Determine the (x, y) coordinate at the center of the cell enclosing the given text.  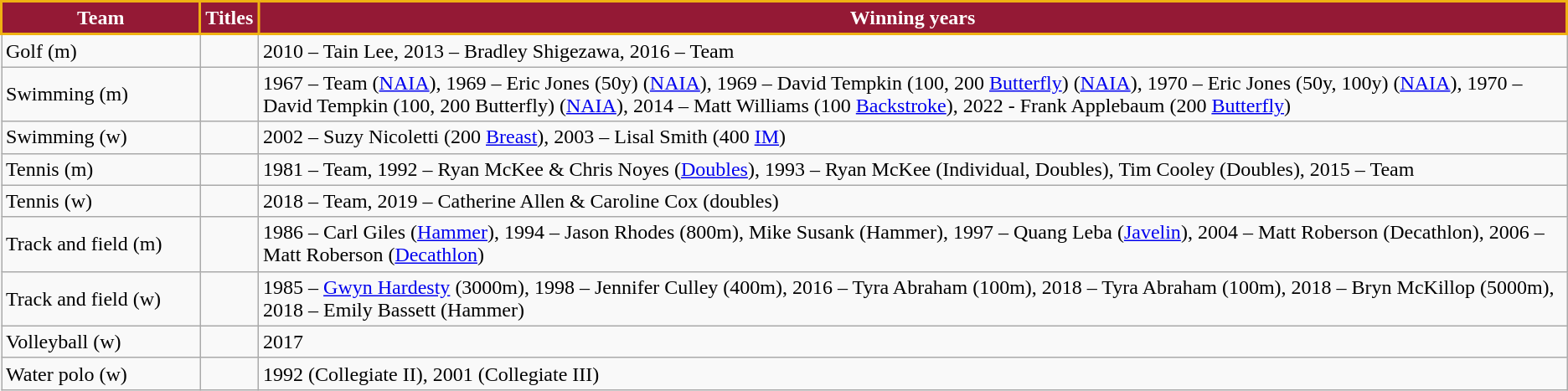
2017 (913, 342)
Water polo (w) (101, 373)
Winning years (913, 18)
1981 – Team, 1992 – Ryan McKee & Chris Noyes (Doubles), 1993 – Ryan McKee (Individual, Doubles), Tim Cooley (Doubles), 2015 – Team (913, 169)
Track and field (w) (101, 298)
Volleyball (w) (101, 342)
Swimming (w) (101, 137)
Tennis (m) (101, 169)
1992 (Collegiate II), 2001 (Collegiate III) (913, 373)
Golf (m) (101, 50)
Tennis (w) (101, 201)
2002 – Suzy Nicoletti (200 Breast), 2003 – Lisal Smith (400 IM) (913, 137)
2018 – Team, 2019 – Catherine Allen & Caroline Cox (doubles) (913, 201)
Team (101, 18)
Titles (230, 18)
2010 – Tain Lee, 2013 – Bradley Shigezawa, 2016 – Team (913, 50)
Swimming (m) (101, 94)
Track and field (m) (101, 244)
